Detect which cell encompasses the target text, then output its (x, y) center coordinate. 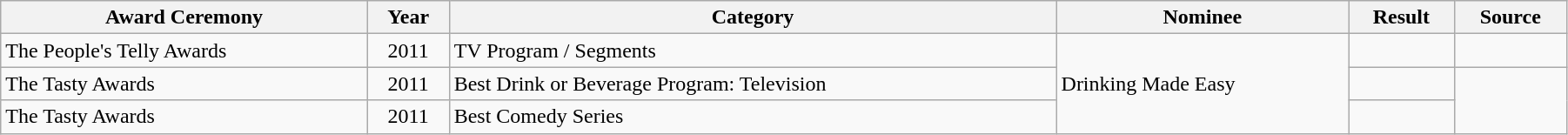
Best Drink or Beverage Program: Television (753, 84)
TV Program / Segments (753, 51)
Nominee (1203, 17)
Source (1511, 17)
Award Ceremony (184, 17)
Year (408, 17)
Drinking Made Easy (1203, 84)
Category (753, 17)
Best Comedy Series (753, 117)
The People's Telly Awards (184, 51)
Result (1402, 17)
